Provide the (x, y) coordinate of the cell's center where the given text is located.  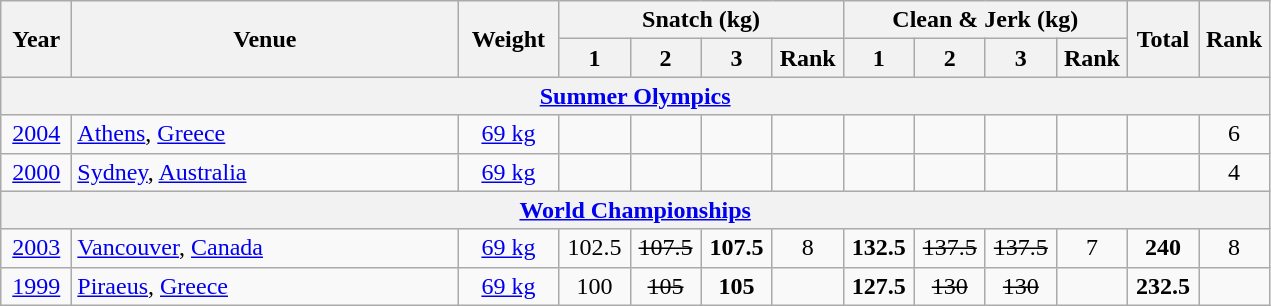
127.5 (878, 286)
100 (594, 286)
102.5 (594, 248)
2000 (36, 172)
Total (1162, 39)
232.5 (1162, 286)
240 (1162, 248)
Year (36, 39)
7 (1092, 248)
Piraeus, Greece (265, 286)
2004 (36, 134)
Venue (265, 39)
World Championships (636, 210)
Snatch (kg) (701, 20)
Athens, Greece (265, 134)
Summer Olympics (636, 96)
2003 (36, 248)
Vancouver, Canada (265, 248)
132.5 (878, 248)
1999 (36, 286)
Clean & Jerk (kg) (985, 20)
4 (1234, 172)
6 (1234, 134)
Sydney, Australia (265, 172)
Weight (508, 39)
